Extract the (X, Y) coordinate from the center of the cell holding the provided text.  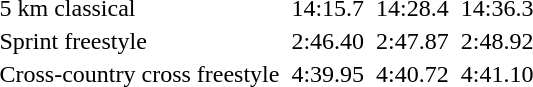
2:47.87 (413, 41)
2:46.40 (328, 41)
